Locate the cell with the specified text and output its (X, Y) center coordinate. 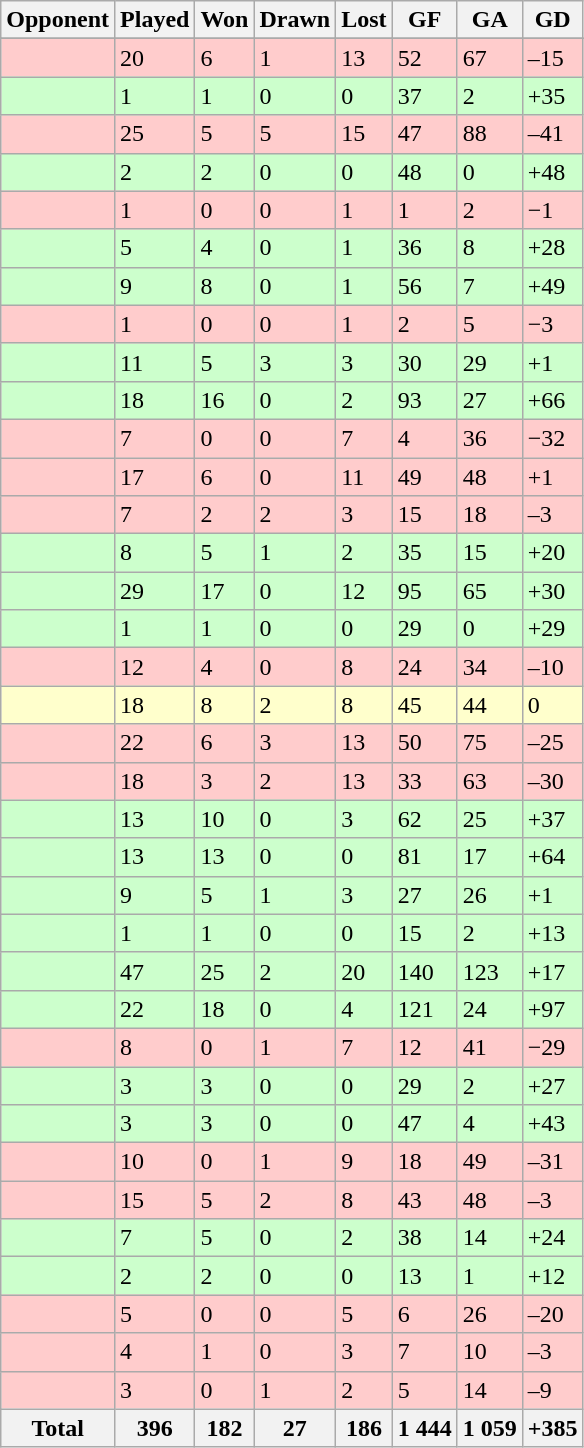
–15 (552, 58)
−3 (552, 324)
1 059 (490, 1428)
+385 (552, 1428)
81 (424, 857)
–10 (552, 667)
44 (490, 705)
+27 (552, 1085)
+20 (552, 553)
GA (490, 20)
+66 (552, 400)
Played (155, 20)
+28 (552, 248)
16 (224, 400)
–9 (552, 1390)
33 (424, 781)
95 (424, 591)
+12 (552, 1276)
−29 (552, 1047)
63 (490, 781)
+37 (552, 819)
–25 (552, 743)
1 444 (424, 1428)
182 (224, 1428)
Drawn (295, 20)
50 (424, 743)
52 (424, 58)
43 (424, 1200)
93 (424, 400)
–41 (552, 134)
37 (424, 96)
30 (424, 362)
+17 (552, 971)
Won (224, 20)
–30 (552, 781)
+30 (552, 591)
Lost (364, 20)
Total (58, 1428)
62 (424, 819)
+49 (552, 286)
–31 (552, 1162)
+29 (552, 629)
34 (490, 667)
140 (424, 971)
123 (490, 971)
+64 (552, 857)
35 (424, 553)
−32 (552, 438)
+48 (552, 172)
38 (424, 1238)
+13 (552, 933)
–20 (552, 1314)
GD (552, 20)
GF (424, 20)
+24 (552, 1238)
41 (490, 1047)
186 (364, 1428)
121 (424, 1009)
Opponent (58, 20)
+97 (552, 1009)
396 (155, 1428)
45 (424, 705)
65 (490, 591)
+35 (552, 96)
+43 (552, 1124)
56 (424, 286)
−1 (552, 210)
67 (490, 58)
88 (490, 134)
75 (490, 743)
